For the text-containing cell, return its midpoint in (X, Y) coordinate format. 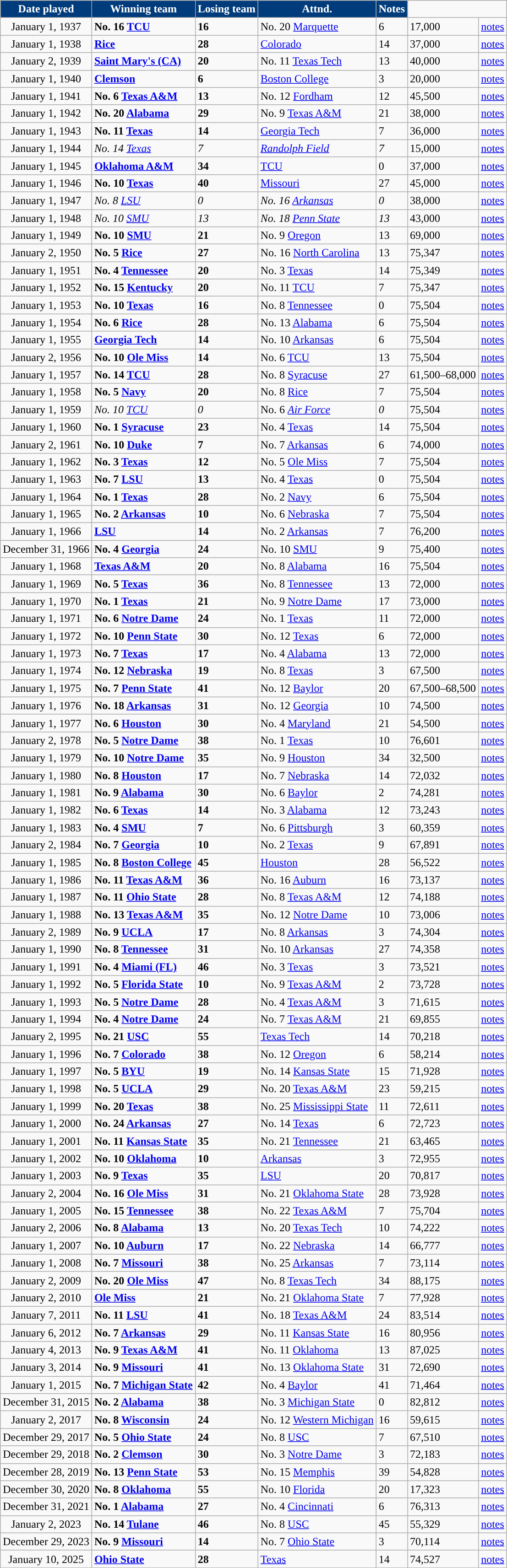
63,465 (443, 1141)
January 1, 1988 (46, 915)
No. 16 Ole Miss (143, 1193)
32,500 (443, 758)
January 1, 1940 (46, 79)
January 1, 1968 (46, 566)
No. 13 Alabama (317, 323)
No. 8 Syracuse (317, 375)
January 7, 2011 (46, 1315)
76,200 (443, 532)
No. 9 Alabama (143, 793)
58,214 (443, 1054)
January 1, 1998 (46, 1089)
January 1, 2002 (46, 1158)
No. 11 Texas A&M (143, 880)
No. 16 TCU (143, 27)
45,000 (443, 183)
No. 5 Florida State (143, 984)
January 1, 1945 (46, 166)
No. 1 Syracuse (143, 427)
January 1, 1976 (46, 706)
December 28, 2019 (46, 1472)
January 1, 1942 (46, 113)
No. 10 Oklahoma (143, 1158)
75,349 (443, 270)
43,000 (443, 218)
No. 11 Texas Tech (317, 61)
73,521 (443, 967)
Notes (392, 9)
59,615 (443, 1420)
No. 3 Michigan State (317, 1402)
December 30, 2020 (46, 1489)
No. 4 Alabama (317, 653)
No. 18 Arkansas (143, 706)
January 1, 1959 (46, 410)
January 1, 1949 (46, 236)
Colorado (317, 44)
No. 16 Auburn (317, 880)
17,323 (443, 1489)
No. 10 Penn State (143, 636)
15 (392, 1072)
January 1, 1996 (46, 1054)
No. 4 Notre Dame (143, 1019)
No. 11 Texas (143, 131)
TCU (317, 166)
January 1, 1954 (46, 323)
71,464 (443, 1385)
No. 11 LSU (143, 1315)
No. 20 Texas A&M (317, 1089)
No. 5 Ole Miss (317, 462)
January 1, 1985 (46, 862)
January 1, 1957 (46, 375)
73,114 (443, 1263)
No. 5 UCLA (143, 1089)
January 1, 1974 (46, 671)
No. 13 Oklahoma State (317, 1368)
No. 7 Texas (143, 653)
January 2, 2010 (46, 1298)
January 1, 1987 (46, 897)
No. 10 Duke (143, 444)
No. 15 Memphis (317, 1472)
74,304 (443, 932)
73,928 (443, 1193)
January 1, 1993 (46, 1002)
60,359 (443, 828)
No. 8 LSU (143, 200)
No. 18 Texas A&M (317, 1315)
No. 7 Nebraska (317, 776)
No. 15 Tennessee (143, 1211)
No. 11 Oklahoma (317, 1350)
January 1, 1938 (46, 44)
No. 5 BYU (143, 1072)
January 2, 2006 (46, 1228)
No. 9 Notre Dame (317, 601)
January 1, 2015 (46, 1385)
No. 3 Alabama (317, 810)
No. 20 Marquette (317, 27)
76,313 (443, 1507)
January 1, 1951 (46, 270)
No. 8 Houston (143, 776)
No. 6 Air Force (317, 410)
Arkansas (317, 1158)
74,500 (443, 706)
No. 6 Nebraska (317, 514)
73,006 (443, 915)
No. 12 Nebraska (143, 671)
No. 10 Ole Miss (143, 357)
No. 12 Western Michigan (317, 1420)
January 1, 1992 (46, 984)
No. 5 Rice (143, 253)
No. 20 Texas Tech (317, 1228)
No. 2 Clemson (143, 1455)
76,601 (443, 740)
January 6, 2012 (46, 1333)
January 1, 2005 (46, 1211)
73,243 (443, 810)
No. 9 UCLA (143, 932)
Losing team (226, 9)
20,000 (443, 79)
No. 9 Houston (317, 758)
January 1, 1977 (46, 723)
No. 12 Georgia (317, 706)
83,514 (443, 1315)
No. 6 Houston (143, 723)
January 1, 2003 (46, 1176)
January 1, 1991 (46, 967)
No. 12 Baylor (317, 688)
January 1, 1946 (46, 183)
40,000 (443, 61)
January 1, 1990 (46, 949)
67,510 (443, 1437)
No. 9 Oregon (317, 236)
January 4, 2013 (46, 1350)
70,817 (443, 1176)
73,728 (443, 984)
71,928 (443, 1072)
January 1, 1986 (46, 880)
December 29, 2023 (46, 1541)
January 2, 2017 (46, 1420)
82,812 (443, 1402)
Rice (143, 44)
No. 4 Baylor (317, 1385)
No. 7 Penn State (143, 688)
72,955 (443, 1158)
88,175 (443, 1280)
January 3, 2014 (46, 1368)
Houston (317, 862)
January 2, 1939 (46, 61)
No. 10 Florida (317, 1489)
Boston College (317, 79)
No. 2 Alabama (143, 1402)
75,704 (443, 1211)
No. 6 Texas A&M (143, 96)
December 31, 2021 (46, 1507)
72,611 (443, 1106)
January 1, 1980 (46, 776)
Oklahoma A&M (143, 166)
No. 15 Kentucky (143, 288)
No. 8 Oklahoma (143, 1489)
No. 10 Auburn (143, 1245)
January 2, 1956 (46, 357)
January 1, 1966 (46, 532)
No. 4 Miami (FL) (143, 967)
39 (392, 1472)
No. 6 Rice (143, 323)
66,777 (443, 1245)
No. 24 Arkansas (143, 1124)
74,281 (443, 793)
Winning team (143, 9)
January 1, 1999 (46, 1106)
No. 6 TCU (317, 357)
74,358 (443, 949)
73,000 (443, 601)
No. 6 Pittsburgh (317, 828)
55,329 (443, 1524)
No. 9 Texas (143, 1176)
45,500 (443, 96)
January 1, 1994 (46, 1019)
40 (226, 183)
No. 7 Colorado (143, 1054)
January 1, 1970 (46, 601)
No. 11 TCU (317, 288)
69,000 (443, 236)
42 (226, 1385)
72,690 (443, 1368)
Texas Tech (317, 1036)
56,522 (443, 862)
No. 6 Notre Dame (143, 619)
No. 12 Notre Dame (317, 915)
December 29, 2017 (46, 1437)
61,500–68,000 (443, 375)
Texas (317, 1559)
No. 4 Maryland (317, 723)
Ole Miss (143, 1298)
No. 8 Boston College (143, 862)
January 1, 1965 (46, 514)
Texas A&M (143, 566)
72,032 (443, 776)
January 1, 1975 (46, 688)
70,218 (443, 1036)
No. 25 Mississippi State (317, 1106)
January 2, 1984 (46, 845)
No. 5 Texas (143, 584)
No. 12 Texas (317, 636)
January 1, 1971 (46, 619)
73,137 (443, 880)
No. 4 SMU (143, 828)
67,500 (443, 671)
No. 2 Texas (317, 845)
January 1, 1973 (46, 653)
71,615 (443, 1002)
January 10, 2025 (46, 1559)
No. 7 Ohio State (317, 1541)
No. 18 Penn State (317, 218)
No. 21 USC (143, 1036)
No. 13 Penn State (143, 1472)
January 1, 1964 (46, 496)
January 1, 2007 (46, 1245)
January 2, 1995 (46, 1036)
January 1, 1981 (46, 793)
No. 14 Kansas State (317, 1072)
No. 7 Texas A&M (317, 1019)
74,188 (443, 897)
No. 10 Notre Dame (143, 758)
Saint Mary's (CA) (143, 61)
53 (226, 1472)
69,855 (443, 1019)
January 2, 2009 (46, 1280)
15,000 (443, 148)
No. 4 Tennessee (143, 270)
54,500 (443, 723)
No. 8 Texas A&M (317, 897)
74,000 (443, 444)
No. 25 Arkansas (317, 1263)
January 1, 1953 (46, 305)
January 1, 1962 (46, 462)
No. 6 Baylor (317, 793)
January 1, 1972 (46, 636)
No. 12 Oregon (317, 1054)
Ohio State (143, 1559)
77,928 (443, 1298)
January 1, 1947 (46, 200)
January 1, 1960 (46, 427)
January 2, 1989 (46, 932)
No. 7 Missouri (143, 1263)
January 1, 2000 (46, 1124)
No. 4 Texas A&M (317, 1002)
No. 6 Texas (143, 810)
67,500–68,500 (443, 688)
January 2, 1978 (46, 740)
No. 5 Navy (143, 392)
No. 1 Alabama (143, 1507)
87,025 (443, 1350)
No. 20 Texas (143, 1106)
No. 8 Texas (317, 671)
No. 2 Navy (317, 496)
36,000 (443, 131)
No. 14 Tulane (143, 1524)
No. 8 Texas Tech (317, 1280)
January 1, 1983 (46, 828)
No. 16 Arkansas (317, 200)
No. 22 Texas A&M (317, 1211)
No. 3 Notre Dame (317, 1455)
January 1, 1952 (46, 288)
January 1, 1982 (46, 810)
No. 11 Ohio State (143, 897)
January 1, 1979 (46, 758)
No. 21 Tennessee (317, 1141)
72,723 (443, 1124)
47 (226, 1280)
December 31, 2015 (46, 1402)
January 1, 1941 (46, 96)
74,222 (443, 1228)
January 1, 1944 (46, 148)
No. 8 Rice (317, 392)
January 2, 2023 (46, 1524)
No. 7 LSU (143, 479)
No. 13 Texas A&M (143, 915)
No. 16 North Carolina (317, 253)
No. 20 Ole Miss (143, 1280)
No. 14 TCU (143, 375)
No. 10 TCU (143, 410)
Missouri (317, 183)
January 1, 2008 (46, 1263)
No. 12 Fordham (317, 96)
No. 8 Wisconsin (143, 1420)
Randolph Field (317, 148)
70,114 (443, 1541)
59,215 (443, 1089)
Clemson (143, 79)
January 2, 2004 (46, 1193)
January 1, 1963 (46, 479)
January 1, 1958 (46, 392)
December 29, 2018 (46, 1455)
72,183 (443, 1455)
No. 20 Alabama (143, 113)
54,828 (443, 1472)
January 1, 1943 (46, 131)
January 1, 2001 (46, 1141)
74,527 (443, 1559)
Attnd. (317, 9)
No. 5 Ohio State (143, 1437)
No. 4 Cincinnati (317, 1507)
67,891 (443, 845)
January 1, 1948 (46, 218)
January 1, 1997 (46, 1072)
January 1, 1955 (46, 340)
January 1, 1937 (46, 27)
December 31, 1966 (46, 549)
Date played (46, 9)
17,000 (443, 27)
No. 8 Arkansas (317, 932)
No. 7 Michigan State (143, 1385)
No. 4 Georgia (143, 549)
No. 7 Georgia (143, 845)
January 2, 1950 (46, 253)
75,400 (443, 549)
January 2, 1961 (46, 444)
No. 22 Nebraska (317, 1245)
January 1, 1969 (46, 584)
80,956 (443, 1333)
